For the text-containing cell, return its midpoint in [x, y] coordinate format. 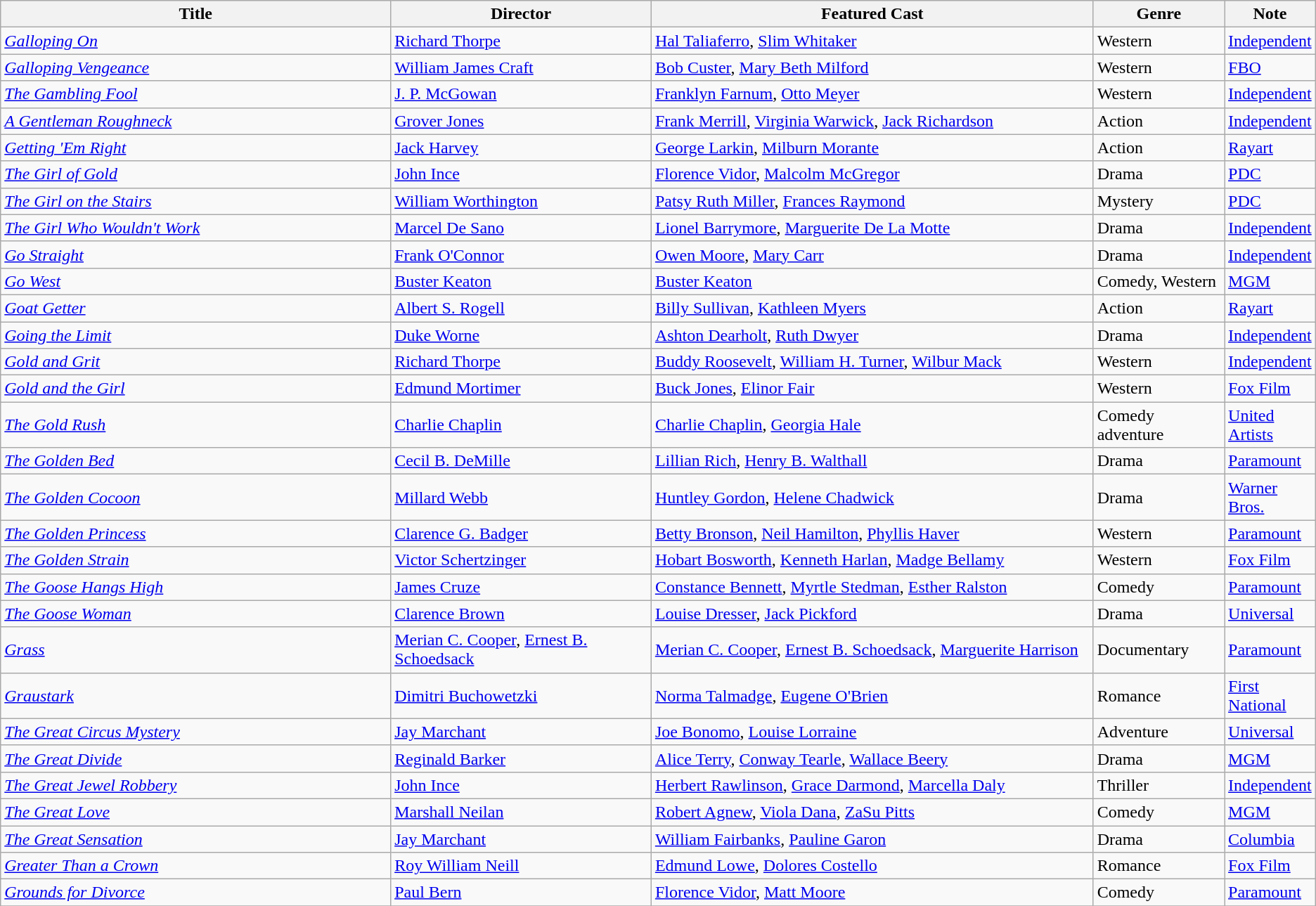
Note [1270, 14]
Paul Bern [522, 893]
Genre [1159, 14]
Go Straight [195, 254]
Featured Cast [872, 14]
Reginald Barker [522, 758]
A Gentleman Roughneck [195, 121]
Clarence G. Badger [522, 533]
Merian C. Cooper, Ernest B. Schoedsack [522, 649]
Hal Taliaferro, Slim Whitaker [872, 41]
Florence Vidor, Malcolm McGregor [872, 174]
Constance Bennett, Myrtle Stedman, Esther Ralston [872, 587]
Patsy Ruth Miller, Frances Raymond [872, 201]
Cecil B. DeMille [522, 461]
Comedy, Western [1159, 281]
Lillian Rich, Henry B. Walthall [872, 461]
The Golden Strain [195, 560]
Duke Worne [522, 335]
Columbia [1270, 839]
Grounds for Divorce [195, 893]
James Cruze [522, 587]
Grass [195, 649]
Charlie Chaplin, Georgia Hale [872, 425]
Ashton Dearholt, Ruth Dwyer [872, 335]
The Great Divide [195, 758]
Florence Vidor, Matt Moore [872, 893]
Charlie Chaplin [522, 425]
William Fairbanks, Pauline Garon [872, 839]
Roy William Neill [522, 866]
Title [195, 14]
Buddy Roosevelt, William H. Turner, Wilbur Mack [872, 362]
Director [522, 14]
The Girl of Gold [195, 174]
The Gold Rush [195, 425]
Documentary [1159, 649]
Robert Agnew, Viola Dana, ZaSu Pitts [872, 812]
Jack Harvey [522, 148]
Go West [195, 281]
Alice Terry, Conway Tearle, Wallace Beery [872, 758]
Edmund Mortimer [522, 389]
United Artists [1270, 425]
Marcel De Sano [522, 228]
Dimitri Buchowetzki [522, 696]
The Great Jewel Robbery [195, 785]
Grover Jones [522, 121]
Marshall Neilan [522, 812]
Edmund Lowe, Dolores Costello [872, 866]
William Worthington [522, 201]
Huntley Gordon, Helene Chadwick [872, 498]
Gold and Grit [195, 362]
Galloping Vengeance [195, 67]
Warner Bros. [1270, 498]
Greater Than a Crown [195, 866]
The Great Sensation [195, 839]
Going the Limit [195, 335]
The Golden Cocoon [195, 498]
Merian C. Cooper, Ernest B. Schoedsack, Marguerite Harrison [872, 649]
Billy Sullivan, Kathleen Myers [872, 308]
The Girl Who Wouldn't Work [195, 228]
Gold and the Girl [195, 389]
J. P. McGowan [522, 94]
Frank O'Connor [522, 254]
Galloping On [195, 41]
The Golden Princess [195, 533]
George Larkin, Milburn Morante [872, 148]
Getting 'Em Right [195, 148]
The Goose Hangs High [195, 587]
Joe Bonomo, Louise Lorraine [872, 732]
Comedy adventure [1159, 425]
Herbert Rawlinson, Grace Darmond, Marcella Daly [872, 785]
First National [1270, 696]
The Great Love [195, 812]
Buck Jones, Elinor Fair [872, 389]
William James Craft [522, 67]
Hobart Bosworth, Kenneth Harlan, Madge Bellamy [872, 560]
The Goose Woman [195, 614]
Lionel Barrymore, Marguerite De La Motte [872, 228]
The Gambling Fool [195, 94]
Bob Custer, Mary Beth Milford [872, 67]
The Great Circus Mystery [195, 732]
FBO [1270, 67]
The Girl on the Stairs [195, 201]
The Golden Bed [195, 461]
Millard Webb [522, 498]
Norma Talmadge, Eugene O'Brien [872, 696]
Mystery [1159, 201]
Clarence Brown [522, 614]
Albert S. Rogell [522, 308]
Graustark [195, 696]
Thriller [1159, 785]
Victor Schertzinger [522, 560]
Louise Dresser, Jack Pickford [872, 614]
Adventure [1159, 732]
Goat Getter [195, 308]
Franklyn Farnum, Otto Meyer [872, 94]
Owen Moore, Mary Carr [872, 254]
Betty Bronson, Neil Hamilton, Phyllis Haver [872, 533]
Frank Merrill, Virginia Warwick, Jack Richardson [872, 121]
